Search for the cell housing the specified text and yield its (X, Y) center coordinate. 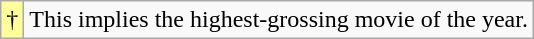
† (12, 20)
This implies the highest-grossing movie of the year. (279, 20)
